Find where the given text appears and provide that cell's center as (X, Y) coordinate. 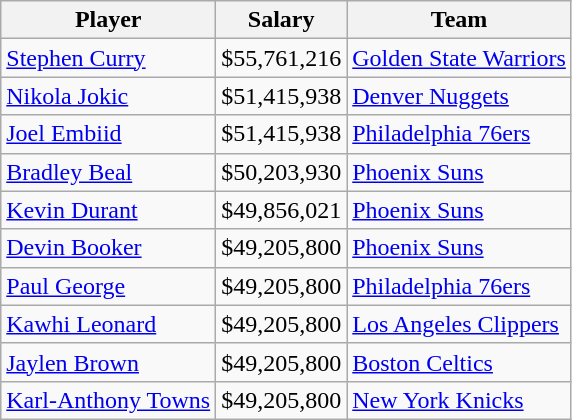
Player (108, 20)
Golden State Warriors (460, 58)
Nikola Jokic (108, 96)
Salary (282, 20)
Kevin Durant (108, 210)
Jaylen Brown (108, 362)
Los Angeles Clippers (460, 324)
Stephen Curry (108, 58)
$49,856,021 (282, 210)
Team (460, 20)
New York Knicks (460, 400)
$50,203,930 (282, 172)
Boston Celtics (460, 362)
Devin Booker (108, 248)
Kawhi Leonard (108, 324)
Paul George (108, 286)
$55,761,216 (282, 58)
Bradley Beal (108, 172)
Karl-Anthony Towns (108, 400)
Joel Embiid (108, 134)
Denver Nuggets (460, 96)
